Detect which cell encompasses the target text, then output its (X, Y) center coordinate. 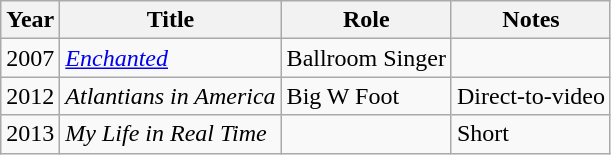
Role (366, 20)
Big W Foot (366, 96)
Year (30, 20)
Enchanted (170, 58)
2013 (30, 134)
2012 (30, 96)
Ballroom Singer (366, 58)
Short (530, 134)
My Life in Real Time (170, 134)
Direct-to-video (530, 96)
Title (170, 20)
Atlantians in America (170, 96)
2007 (30, 58)
Notes (530, 20)
